Return the [X, Y] coordinate for the center point of the cell that contains the specified text.  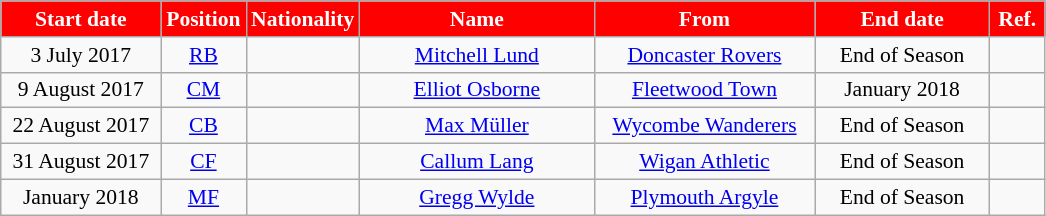
Gregg Wylde [476, 197]
22 August 2017 [81, 126]
Wigan Athletic [704, 162]
Start date [81, 19]
Max Müller [476, 126]
End date [902, 19]
3 July 2017 [81, 55]
Wycombe Wanderers [704, 126]
Position [204, 19]
From [704, 19]
Name [476, 19]
Elliot Osborne [476, 90]
Callum Lang [476, 162]
CB [204, 126]
31 August 2017 [81, 162]
Fleetwood Town [704, 90]
Mitchell Lund [476, 55]
Doncaster Rovers [704, 55]
RB [204, 55]
CM [204, 90]
CF [204, 162]
9 August 2017 [81, 90]
Plymouth Argyle [704, 197]
Ref. [1018, 19]
MF [204, 197]
Nationality [302, 19]
